Capture the cell that displays the provided text and extract its (x, y) central coordinate. 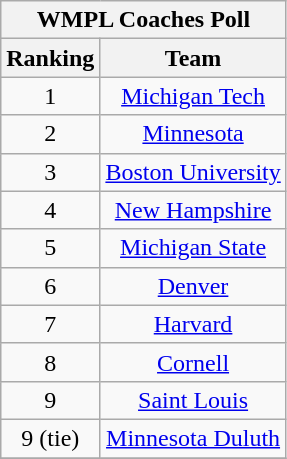
7 (50, 324)
Minnesota Duluth (193, 438)
Harvard (193, 324)
Ranking (50, 58)
WMPL Coaches Poll (144, 20)
3 (50, 172)
Boston University (193, 172)
Minnesota (193, 134)
8 (50, 362)
9 (50, 400)
6 (50, 286)
2 (50, 134)
Michigan State (193, 248)
5 (50, 248)
1 (50, 96)
Saint Louis (193, 400)
New Hampshire (193, 210)
Cornell (193, 362)
Michigan Tech (193, 96)
4 (50, 210)
Denver (193, 286)
Team (193, 58)
9 (tie) (50, 438)
